Return [X, Y] of the center of cell containing provided text 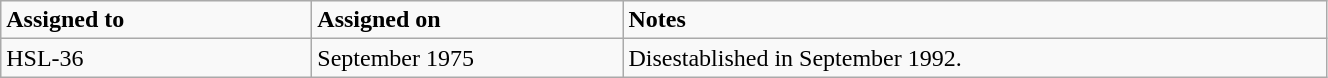
Disestablished in September 1992. [975, 58]
HSL-36 [156, 58]
Assigned to [156, 20]
September 1975 [468, 58]
Notes [975, 20]
Assigned on [468, 20]
